Determine the [x, y] coordinate at the center of the cell enclosing the given text.  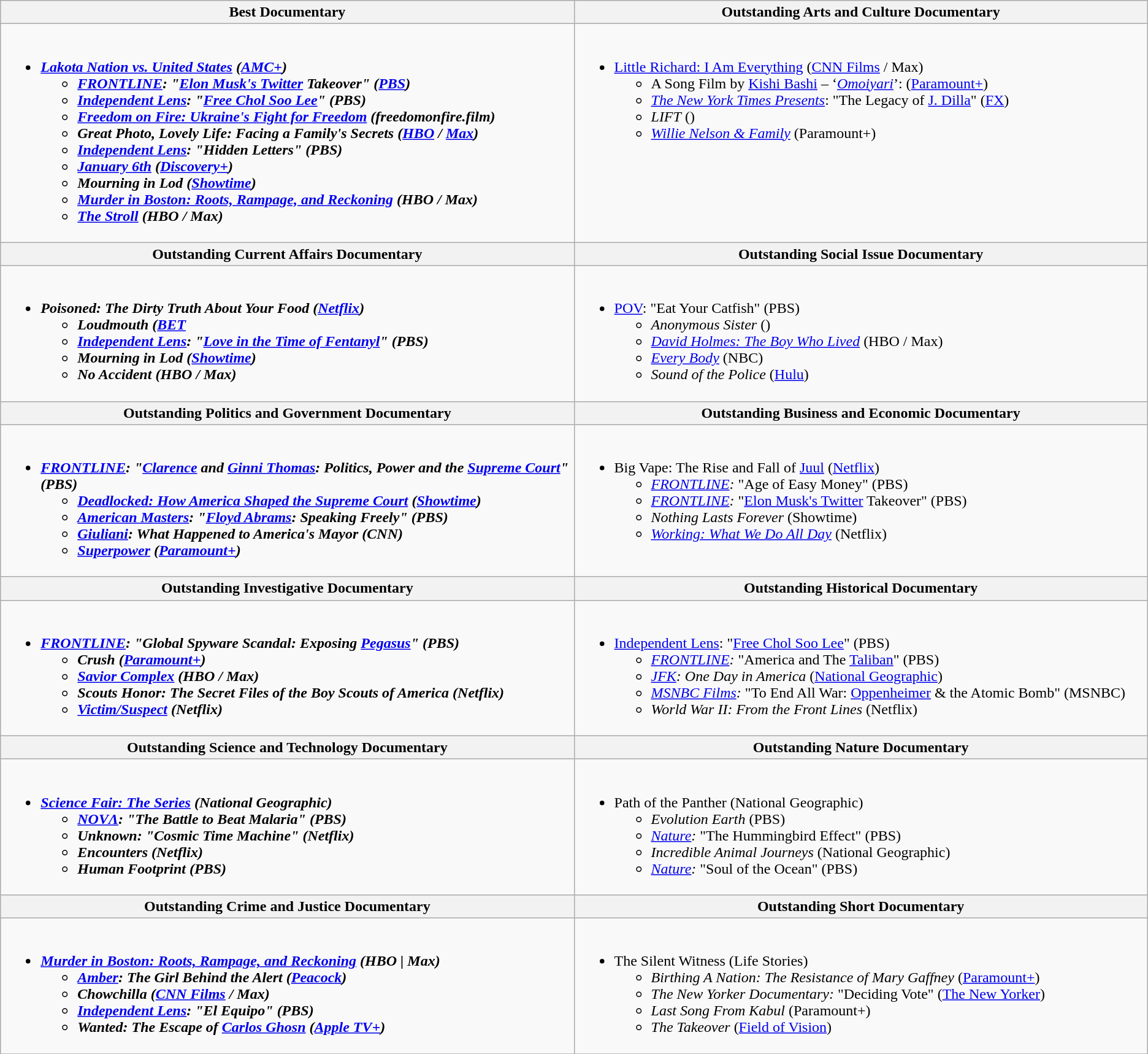
Outstanding Historical Documentary [861, 588]
Outstanding Politics and Government Documentary [287, 413]
Outstanding Social Issue Documentary [861, 254]
Outstanding Business and Economic Documentary [861, 413]
Best Documentary [287, 12]
POV: "Eat Your Catfish" (PBS)Anonymous Sister ()David Holmes: The Boy Who Lived (HBO / Max)Every Body (NBC)Sound of the Police (Hulu) [861, 334]
Outstanding Crime and Justice Documentary [287, 906]
Outstanding Current Affairs Documentary [287, 254]
Outstanding Science and Technology Documentary [287, 747]
Outstanding Arts and Culture Documentary [861, 12]
Outstanding Nature Documentary [861, 747]
Outstanding Investigative Documentary [287, 588]
Outstanding Short Documentary [861, 906]
